Scan for the cell matching the given text and deliver its [x, y] coordinate at center. 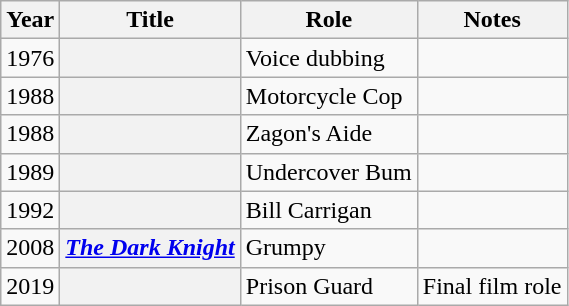
1992 [30, 210]
Zagon's Aide [328, 134]
Grumpy [328, 248]
2008 [30, 248]
Motorcycle Cop [328, 96]
Final film role [492, 286]
Undercover Bum [328, 172]
Voice dubbing [328, 58]
Prison Guard [328, 286]
Notes [492, 20]
1989 [30, 172]
2019 [30, 286]
Title [150, 20]
Bill Carrigan [328, 210]
Year [30, 20]
The Dark Knight [150, 248]
Role [328, 20]
1976 [30, 58]
